Return (x, y) of the center of cell containing provided text 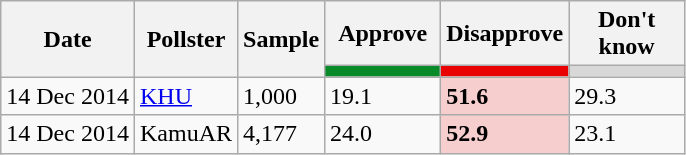
Pollster (186, 39)
23.1 (627, 134)
1,000 (282, 96)
51.6 (505, 96)
24.0 (383, 134)
KHU (186, 96)
Sample (282, 39)
52.9 (505, 134)
19.1 (383, 96)
Approve (383, 34)
Date (68, 39)
KamuAR (186, 134)
4,177 (282, 134)
Disapprove (505, 34)
Don't know (627, 34)
29.3 (627, 96)
